Determine the (x, y) coordinate at the center of the cell enclosing the given text.  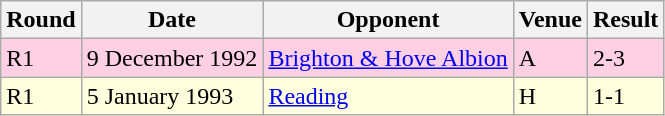
9 December 1992 (172, 58)
Reading (388, 96)
5 January 1993 (172, 96)
Venue (550, 20)
Brighton & Hove Albion (388, 58)
1-1 (625, 96)
Round (41, 20)
Result (625, 20)
2-3 (625, 58)
A (550, 58)
H (550, 96)
Date (172, 20)
Opponent (388, 20)
